From the cell containing the given text, extract its center point as [x, y] coordinate. 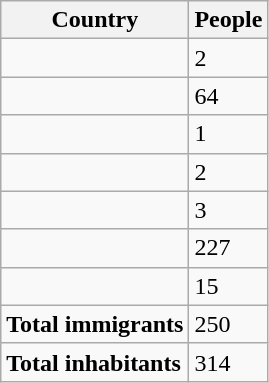
3 [228, 210]
Total inhabitants [95, 362]
227 [228, 248]
Total immigrants [95, 324]
64 [228, 96]
250 [228, 324]
People [228, 20]
314 [228, 362]
1 [228, 134]
15 [228, 286]
Country [95, 20]
